Provide the (X, Y) coordinate of the cell's center where the given text is located.  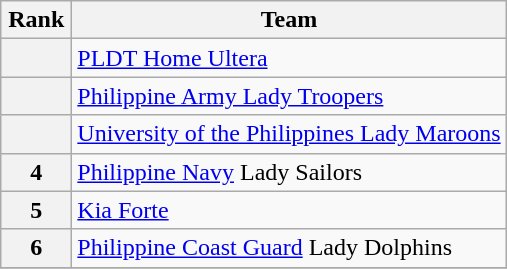
6 (36, 248)
Kia Forte (289, 210)
Rank (36, 20)
Philippine Navy Lady Sailors (289, 172)
Philippine Army Lady Troopers (289, 96)
PLDT Home Ultera (289, 58)
Philippine Coast Guard Lady Dolphins (289, 248)
5 (36, 210)
University of the Philippines Lady Maroons (289, 134)
4 (36, 172)
Team (289, 20)
